Output the (X, Y) coordinate of the center of the cell containing the given text.  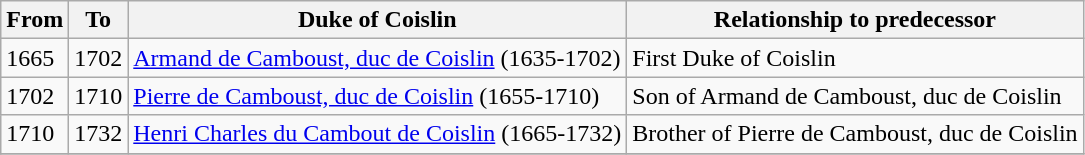
Relationship to predecessor (855, 20)
Duke of Coislin (378, 20)
Henri Charles du Cambout de Coislin (1665-1732) (378, 134)
First Duke of Coislin (855, 58)
To (98, 20)
Pierre de Camboust, duc de Coislin (1655-1710) (378, 96)
Son of Armand de Camboust, duc de Coislin (855, 96)
Armand de Camboust, duc de Coislin (1635-1702) (378, 58)
Brother of Pierre de Camboust, duc de Coislin (855, 134)
From (35, 20)
1665 (35, 58)
1732 (98, 134)
